Capture the cell that displays the provided text and extract its (x, y) central coordinate. 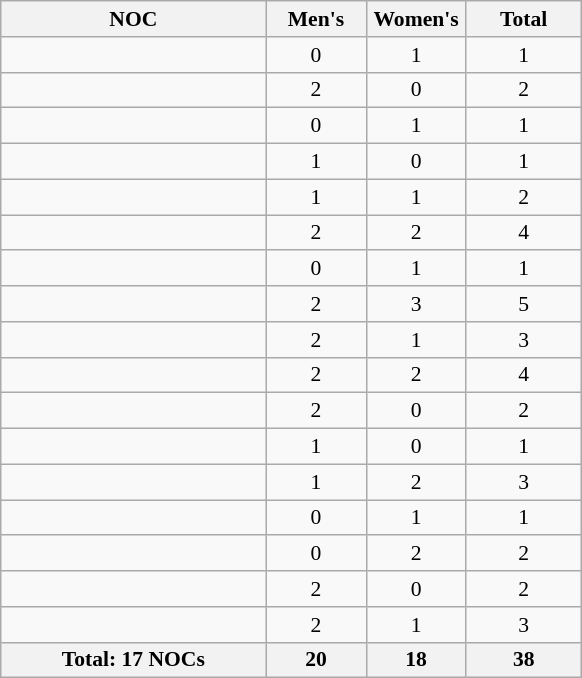
18 (416, 660)
Men's (316, 19)
Total: 17 NOCs (134, 660)
NOC (134, 19)
Total (524, 19)
20 (316, 660)
5 (524, 304)
38 (524, 660)
Women's (416, 19)
